Detect which cell encompasses the target text, then output its (x, y) center coordinate. 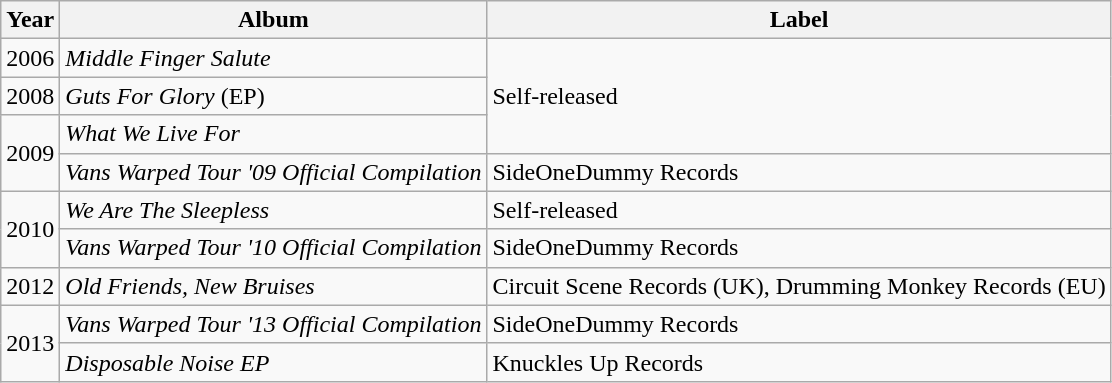
Vans Warped Tour '10 Official Compilation (274, 248)
Guts For Glory (EP) (274, 96)
What We Live For (274, 134)
2012 (30, 286)
2008 (30, 96)
We Are The Sleepless (274, 210)
Vans Warped Tour '13 Official Compilation (274, 324)
Disposable Noise EP (274, 362)
2013 (30, 343)
Label (799, 20)
Middle Finger Salute (274, 58)
2006 (30, 58)
Vans Warped Tour '09 Official Compilation (274, 172)
Old Friends, New Bruises (274, 286)
Circuit Scene Records (UK), Drumming Monkey Records (EU) (799, 286)
Album (274, 20)
Knuckles Up Records (799, 362)
Year (30, 20)
2009 (30, 153)
2010 (30, 229)
